Determine the (X, Y) coordinate at the center of the cell enclosing the given text.  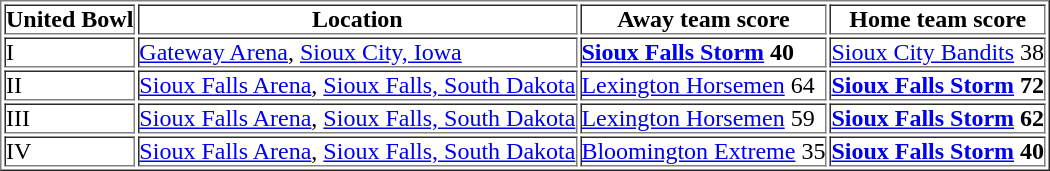
IV (69, 151)
Bloomington Extreme 35 (704, 151)
Away team score (704, 19)
Sioux City Bandits 38 (938, 53)
Location (358, 19)
III (69, 119)
United Bowl (69, 19)
Sioux Falls Storm 62 (938, 119)
Lexington Horsemen 59 (704, 119)
Home team score (938, 19)
Lexington Horsemen 64 (704, 85)
I (69, 53)
Sioux Falls Storm 72 (938, 85)
II (69, 85)
Gateway Arena, Sioux City, Iowa (358, 53)
